For the text-containing cell, return its midpoint in (x, y) coordinate format. 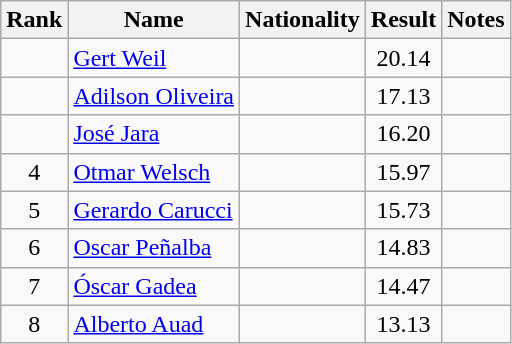
8 (34, 324)
Nationality (303, 20)
Óscar Gadea (154, 286)
17.13 (403, 96)
15.97 (403, 172)
14.47 (403, 286)
15.73 (403, 210)
5 (34, 210)
Result (403, 20)
14.83 (403, 248)
6 (34, 248)
Gert Weil (154, 58)
Gerardo Carucci (154, 210)
José Jara (154, 134)
Rank (34, 20)
Otmar Welsch (154, 172)
16.20 (403, 134)
Notes (476, 20)
Oscar Peñalba (154, 248)
13.13 (403, 324)
Adilson Oliveira (154, 96)
7 (34, 286)
4 (34, 172)
Name (154, 20)
20.14 (403, 58)
Alberto Auad (154, 324)
